Return (x, y) of the center of cell containing provided text 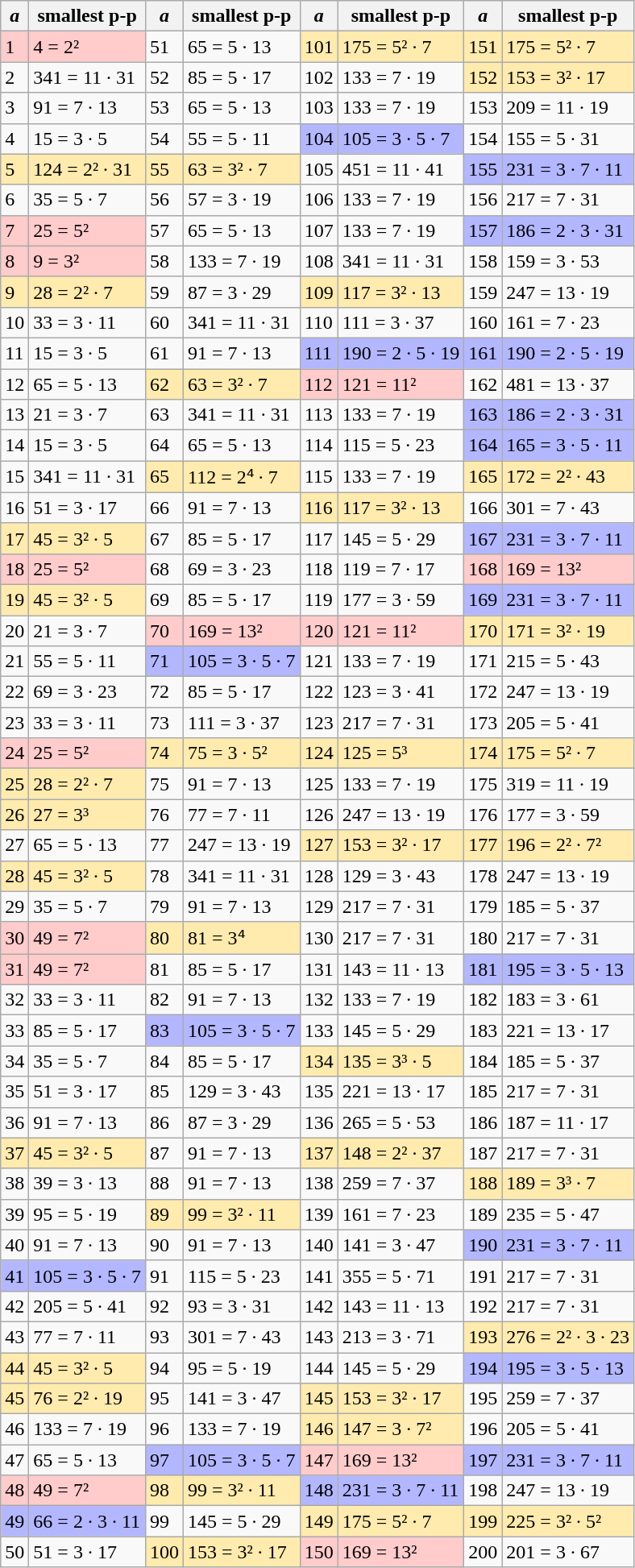
89 (164, 1214)
66 (164, 508)
60 (164, 322)
182 (484, 1000)
4 = 2² (87, 47)
122 (319, 692)
114 (319, 446)
319 = 11 · 19 (568, 784)
125 = 5³ (401, 753)
74 (164, 753)
98 (164, 1491)
108 (319, 261)
110 (319, 322)
116 (319, 508)
66 = 2 · 3 · 11 (87, 1521)
136 (319, 1122)
129 (319, 906)
112 = 2⁴ · 7 (242, 477)
25 (15, 784)
92 (164, 1306)
65 (164, 477)
45 (15, 1399)
95 (164, 1399)
77 (164, 845)
69 (164, 599)
84 (164, 1061)
171 (484, 662)
106 (319, 200)
157 (484, 230)
184 (484, 1061)
104 (319, 139)
134 (319, 1061)
85 (164, 1092)
9 = 3² (87, 261)
118 (319, 569)
166 (484, 508)
75 = 3 · 5² (242, 753)
87 (164, 1153)
79 (164, 906)
127 (319, 845)
187 = 11 · 17 (568, 1122)
46 (15, 1429)
124 = 2² · 31 (87, 169)
160 (484, 322)
141 (319, 1276)
7 (15, 230)
172 = 2² · 43 (568, 477)
21 (15, 662)
17 (15, 538)
124 (319, 753)
121 (319, 662)
8 (15, 261)
102 (319, 77)
180 (484, 938)
117 (319, 538)
193 (484, 1337)
143 (319, 1337)
3 (15, 108)
13 (15, 415)
165 (484, 477)
41 (15, 1276)
75 (164, 784)
109 (319, 292)
169 (484, 599)
81 = 3⁴ (242, 938)
90 (164, 1245)
133 (319, 1031)
73 (164, 723)
213 = 3 · 71 (401, 1337)
137 (319, 1153)
36 (15, 1122)
57 = 3 · 19 (242, 200)
10 (15, 322)
175 (484, 784)
53 (164, 108)
188 (484, 1184)
1 (15, 47)
81 (164, 969)
200 (484, 1552)
24 (15, 753)
130 (319, 938)
44 (15, 1367)
9 (15, 292)
39 = 3 · 13 (87, 1184)
181 (484, 969)
152 (484, 77)
47 (15, 1460)
194 (484, 1367)
190 (484, 1245)
55 (164, 169)
149 (319, 1521)
197 (484, 1460)
61 (164, 353)
78 (164, 876)
70 (164, 631)
39 (15, 1214)
111 (319, 353)
82 (164, 1000)
156 (484, 200)
91 (164, 1276)
189 = 3³ · 7 (568, 1184)
63 (164, 415)
15 (15, 477)
11 (15, 353)
93 = 3 · 31 (242, 1306)
88 (164, 1184)
52 (164, 77)
76 = 2² · 19 (87, 1399)
96 (164, 1429)
158 (484, 261)
72 (164, 692)
145 (319, 1399)
123 = 3 · 41 (401, 692)
123 (319, 723)
76 (164, 815)
235 = 5 · 47 (568, 1214)
19 (15, 599)
101 (319, 47)
151 (484, 47)
100 (164, 1552)
144 (319, 1367)
4 (15, 139)
135 = 3³ · 5 (401, 1061)
32 (15, 1000)
140 (319, 1245)
83 (164, 1031)
68 (164, 569)
5 (15, 169)
97 (164, 1460)
171 = 3² · 19 (568, 631)
155 (484, 169)
35 (15, 1092)
115 (319, 477)
209 = 11 · 19 (568, 108)
16 (15, 508)
138 (319, 1184)
112 (319, 384)
48 (15, 1491)
191 (484, 1276)
185 (484, 1092)
54 (164, 139)
183 = 3 · 61 (568, 1000)
42 (15, 1306)
28 (15, 876)
43 (15, 1337)
23 (15, 723)
113 (319, 415)
168 (484, 569)
148 = 2² · 37 (401, 1153)
33 (15, 1031)
173 (484, 723)
128 (319, 876)
30 (15, 938)
199 (484, 1521)
186 (484, 1122)
38 (15, 1184)
196 = 2² · 7² (568, 845)
12 (15, 384)
6 (15, 200)
14 (15, 446)
56 (164, 200)
99 (164, 1521)
94 (164, 1367)
59 (164, 292)
29 (15, 906)
159 (484, 292)
125 (319, 784)
18 (15, 569)
198 (484, 1491)
148 (319, 1491)
147 = 3 · 7² (401, 1429)
50 (15, 1552)
31 (15, 969)
196 (484, 1429)
86 (164, 1122)
179 (484, 906)
20 (15, 631)
481 = 13 · 37 (568, 384)
176 (484, 815)
161 (484, 353)
131 (319, 969)
107 (319, 230)
201 = 3 · 67 (568, 1552)
2 (15, 77)
93 (164, 1337)
163 (484, 415)
27 = 3³ (87, 815)
34 (15, 1061)
51 (164, 47)
62 (164, 384)
154 (484, 139)
162 (484, 384)
119 = 7 · 17 (401, 569)
276 = 2² · 3 · 23 (568, 1337)
64 (164, 446)
58 (164, 261)
147 (319, 1460)
27 (15, 845)
155 = 5 · 31 (568, 139)
126 (319, 815)
146 (319, 1429)
355 = 5 · 71 (401, 1276)
225 = 3² · 5² (568, 1521)
159 = 3 · 53 (568, 261)
139 (319, 1214)
150 (319, 1552)
40 (15, 1245)
105 (319, 169)
451 = 11 · 41 (401, 169)
26 (15, 815)
183 (484, 1031)
172 (484, 692)
167 (484, 538)
49 (15, 1521)
57 (164, 230)
153 (484, 108)
119 (319, 599)
170 (484, 631)
67 (164, 538)
103 (319, 108)
71 (164, 662)
174 (484, 753)
22 (15, 692)
177 (484, 845)
195 (484, 1399)
135 (319, 1092)
142 (319, 1306)
178 (484, 876)
120 (319, 631)
192 (484, 1306)
80 (164, 938)
265 = 5 · 53 (401, 1122)
189 (484, 1214)
187 (484, 1153)
215 = 5 · 43 (568, 662)
132 (319, 1000)
165 = 3 · 5 · 11 (568, 446)
37 (15, 1153)
164 (484, 446)
